Pinpoint the cell where the given text exists, returning its [X, Y] midpoint coordinate. 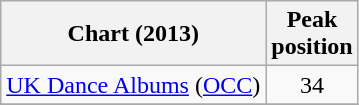
Peakposition [312, 34]
Chart (2013) [134, 34]
UK Dance Albums (OCC) [134, 85]
34 [312, 85]
